Capture the cell that displays the provided text and extract its (x, y) central coordinate. 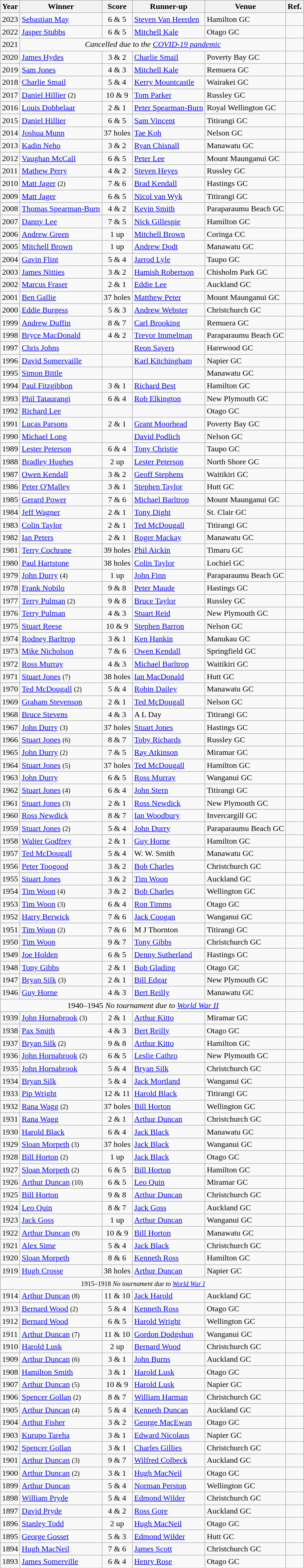
1949 (10, 955)
John Hornabrook (61, 1068)
Stuart Jones (4) (61, 790)
1979 (10, 576)
Bryan Silk (3) (61, 980)
Graham Stevenson (61, 702)
1933 (10, 1094)
Tae Koh (169, 133)
Peter Spearman-Burn (169, 108)
Arthur Duncan (8) (61, 1296)
Kevin Smith (169, 209)
1951 (10, 929)
John Burns (169, 1359)
Ken Hankin (169, 639)
Tim Woon (4) (61, 891)
Steven Van Heerden (169, 19)
1936 (10, 1056)
Nick Gillespie (169, 222)
1969 (10, 702)
12 & 11 (117, 1094)
Matthew Peter (169, 297)
Sloan Morpeth (3) (61, 1144)
Ian MacDonald (169, 677)
1919 (10, 1271)
1930 (10, 1132)
Cancelled due to the COVID-19 pandemic (153, 45)
2000 (10, 310)
Peter Toogood (61, 866)
1898 (10, 1498)
2004 (10, 259)
Henry Rose (169, 1561)
Arthur Duncan (6) (61, 1359)
1976 (10, 613)
Eddie Lee (169, 285)
2008 (10, 209)
1994 (10, 386)
Jack Mortland (169, 1081)
Phil Aickin (169, 550)
1958 (10, 841)
1955 (10, 879)
1928 (10, 1157)
Joshua Munn (61, 133)
1982 (10, 537)
Geoff Stephens (169, 474)
Roger Mackay (169, 537)
2020 (10, 57)
1913 (10, 1309)
Spencer Gollan (2) (61, 1397)
Venue (245, 7)
Coringa CC (245, 234)
Kenneth Duncan (169, 1410)
2010 (10, 184)
Arthur Duncan (10) (61, 1182)
1965 (10, 752)
1980 (10, 563)
Lochiel GC (245, 563)
1983 (10, 525)
1920 (10, 1258)
Simon Bittle (61, 373)
1903 (10, 1435)
1956 (10, 866)
Stuart Jones (3) (61, 803)
Edward Nicolaus (169, 1435)
Arthur Fisher (61, 1423)
1922 (10, 1233)
1932 (10, 1106)
Matt Jager (2) (61, 184)
Pax Smith (61, 1031)
Kurupo Tareha (61, 1435)
Andrew Duffin (61, 323)
1925 (10, 1195)
1963 (10, 778)
8 & 6 (117, 1258)
Gerard Power (61, 500)
Invercargill GC (245, 816)
Harewood GC (245, 348)
Ben Gallie (61, 297)
1981 (10, 550)
North Shore GC (245, 462)
Danny Lee (61, 222)
Charles Gillies (169, 1448)
Denny Sutherland (169, 955)
Phil Tataurangi (61, 399)
Stuart Reid (169, 613)
Hamish Robertson (169, 272)
2005 (10, 247)
William Harman (169, 1397)
Kerry Mountcastle (169, 82)
Robin Dailey (169, 689)
Rana Wagg (2) (61, 1106)
Tom Parker (169, 95)
1975 (10, 626)
Andrew Green (61, 234)
Spencer Gollan (61, 1448)
1987 (10, 474)
Jack Coogan (169, 917)
Leslie Cathro (169, 1056)
Daniel Hillier (61, 120)
1991 (10, 424)
1962 (10, 790)
John Hornabrook (3) (61, 1018)
William Pryde (61, 1498)
Stuart Jones (5) (61, 765)
Ross Gore (169, 1511)
Jasper Stubbs (61, 32)
1959 (10, 828)
1957 (10, 854)
Chisholm Park GC (245, 272)
1935 (10, 1068)
Runner-up (169, 7)
Grant Moorhead (169, 424)
1908 (10, 1372)
John Hornabrook (2) (61, 1056)
Paul Hartstone (61, 563)
Richard Best (169, 386)
2017 (10, 95)
Tim Woon (3) (61, 904)
Eddie Burgess (61, 310)
Stuart Jones (2) (61, 828)
1934 (10, 1081)
1968 (10, 714)
Sloan Morpeth (2) (61, 1169)
Stuart Jones (7) (61, 677)
Richard Lee (61, 411)
2021 (10, 45)
Arthur Duncan (2) (61, 1473)
Year (10, 7)
John Stern (169, 790)
Pip Wright (61, 1094)
Tony Christie (169, 449)
2023 (10, 19)
Stanley Todd (61, 1523)
Sam Jones (61, 70)
Gordon Dodgshun (169, 1334)
Carl Brooking (169, 323)
39 holes (117, 550)
1893 (10, 1561)
Trevor Immelman (169, 335)
Bradley Hughes (61, 462)
2019 (10, 70)
1954 (10, 891)
1896 (10, 1523)
Paul Fitzgibbon (61, 386)
Rob Elkington (169, 399)
Winner (61, 7)
1895 (10, 1536)
1988 (10, 462)
1938 (10, 1031)
Jack Harold (169, 1296)
Rana Wagg (61, 1119)
2014 (10, 133)
Lucas Parsons (61, 424)
Arthur Duncan (3) (61, 1460)
1971 (10, 677)
Terry Cochrane (61, 550)
Bruce Stevens (61, 714)
David Pryde (61, 1511)
1974 (10, 639)
1915–1918 No tournament due to World War I (143, 1283)
1953 (10, 904)
Toby Richards (169, 740)
Bryce MacDonald (61, 335)
1986 (10, 487)
Ron Timms (169, 904)
2016 (10, 108)
Frank Nobilo (61, 588)
1939 (10, 1018)
1931 (10, 1119)
Royal Wellington GC (245, 108)
1927 (10, 1169)
Harold Wright (169, 1321)
Arthur Duncan (5) (61, 1385)
James Scott (169, 1549)
2011 (10, 171)
1992 (10, 411)
1907 (10, 1385)
Steven Heyes (169, 171)
2009 (10, 196)
Alex Sime (61, 1245)
1937 (10, 1043)
Springfield GC (245, 651)
Hamilton Smith (61, 1372)
1967 (10, 727)
2015 (10, 120)
Ian Woodbury (169, 816)
1910 (10, 1346)
Peter Maude (169, 588)
1897 (10, 1511)
Thomas Spearman-Burn (61, 209)
1906 (10, 1397)
Stuart Jones (6) (61, 740)
1964 (10, 765)
Terry Pulman (2) (61, 601)
David Somervaille (61, 360)
Sebastian May (61, 19)
Score (117, 7)
Manukau GC (245, 639)
1905 (10, 1410)
Matt Jager (61, 196)
Andrew Webster (169, 310)
Norman Perston (169, 1486)
1924 (10, 1208)
2013 (10, 145)
Tony Dight (169, 512)
Nicol van Wyk (169, 196)
1973 (10, 651)
1912 (10, 1321)
1970 (10, 689)
Vaughan McCall (61, 158)
John Durry (2) (61, 752)
Jeff Wagner (61, 512)
1999 (10, 323)
1960 (10, 816)
1989 (10, 449)
Ted McDougall (2) (61, 689)
1921 (10, 1245)
1950 (10, 942)
1998 (10, 335)
James Hydes (61, 57)
Wilfred Colbeck (169, 1460)
Arthur Duncan (9) (61, 1233)
Rodney Barltrop (61, 639)
1984 (10, 512)
1914 (10, 1296)
Ray Atkinson (169, 752)
John Finn (169, 576)
George Gosset (61, 1536)
Reon Sayers (169, 348)
W. W. Smith (169, 854)
1978 (10, 588)
Mathew Perry (61, 171)
1977 (10, 601)
1904 (10, 1423)
2022 (10, 32)
1985 (10, 500)
M J Thornton (169, 929)
1972 (10, 664)
2003 (10, 272)
John Durry (4) (61, 576)
Peter Lee (169, 158)
2007 (10, 222)
Ian Peters (61, 537)
Andrew Dodt (169, 247)
1901 (10, 1460)
1995 (10, 373)
2006 (10, 234)
Marcus Fraser (61, 285)
Wairakei GC (245, 82)
Tim Woon (2) (61, 929)
1902 (10, 1448)
David Podlich (169, 436)
Timaru GC (245, 550)
1923 (10, 1220)
Brad Kendall (169, 184)
Hugh Crosse (61, 1271)
2012 (10, 158)
Bernard Wood (2) (61, 1309)
George MacEwan (169, 1423)
Michael Long (61, 436)
Ryan Chisnall (169, 145)
Ref. (295, 7)
Louis Dobbelaar (61, 108)
Stephen Taylor (169, 487)
1899 (10, 1486)
2001 (10, 297)
1946 (10, 993)
Joe Holden (61, 955)
1947 (10, 980)
1929 (10, 1144)
Gavin Flint (61, 259)
1940–1945 No tournament due to World War II (143, 1005)
1961 (10, 803)
A L Day (169, 714)
Karl Kitchingham (169, 360)
1948 (10, 968)
Sloan Morpeth (61, 1258)
Bruce Taylor (169, 601)
1952 (10, 917)
Kadin Neho (61, 145)
1926 (10, 1182)
Stephen Barron (169, 626)
1909 (10, 1359)
1900 (10, 1473)
James Somerville (61, 1561)
St. Clair GC (245, 512)
Walter Godfrey (61, 841)
Jarrod Lyle (169, 259)
James Nitties (61, 272)
Peter O'Malley (61, 487)
Stuart Reese (61, 626)
Bob Glading (169, 968)
1997 (10, 348)
Harry Berwick (61, 917)
2018 (10, 82)
Bryan Silk (2) (61, 1043)
Bill Edgar (169, 980)
Chris Johns (61, 348)
1894 (10, 1549)
Mike Nicholson (61, 651)
1911 (10, 1334)
1966 (10, 740)
Arthur Duncan (4) (61, 1410)
Terry Pulman (61, 613)
Daniel Hillier (2) (61, 95)
1996 (10, 360)
2002 (10, 285)
John Durry (3) (61, 727)
Bill Horton (2) (61, 1157)
1993 (10, 399)
Sam Vincent (169, 120)
Arthur Duncan (7) (61, 1334)
1990 (10, 436)
